Identify which cell holds the provided text, then report its (x, y) central coordinate. 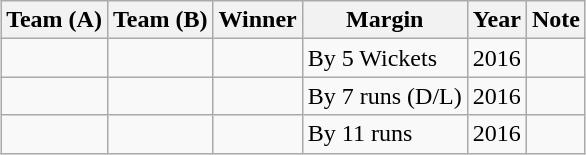
Team (A) (54, 20)
By 11 runs (384, 134)
By 7 runs (D/L) (384, 96)
Margin (384, 20)
Note (556, 20)
Year (496, 20)
Winner (258, 20)
Team (B) (160, 20)
By 5 Wickets (384, 58)
